Detect which cell encompasses the target text, then output its (x, y) center coordinate. 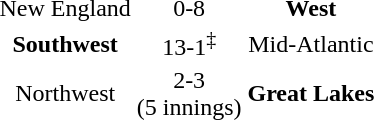
13-1‡ (189, 44)
